Locate the cell with the specified text and output its (x, y) center coordinate. 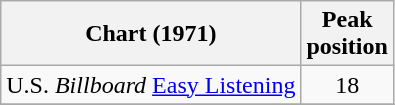
Peakposition (347, 34)
18 (347, 85)
Chart (1971) (151, 34)
U.S. Billboard Easy Listening (151, 85)
